Search for the cell housing the specified text and yield its [x, y] center coordinate. 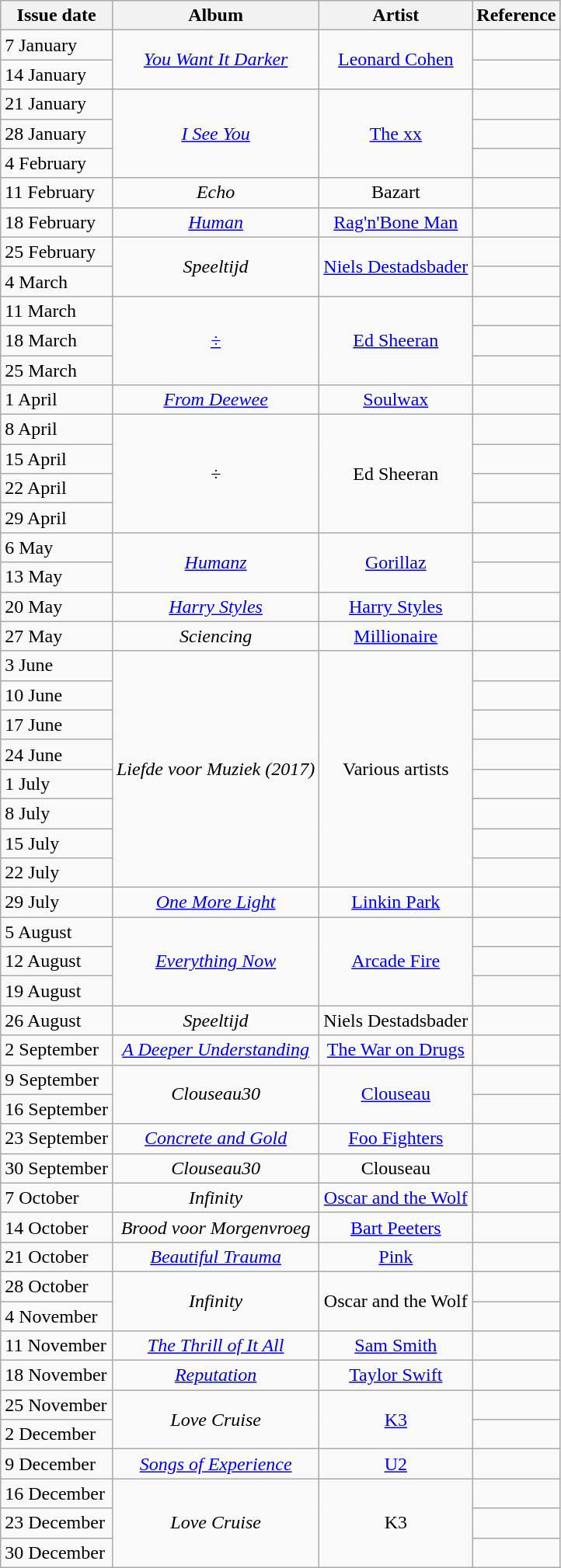
Echo [215, 193]
Brood voor Morgenvroeg [215, 1227]
9 December [57, 1464]
14 October [57, 1227]
15 April [57, 459]
24 June [57, 754]
9 September [57, 1080]
25 November [57, 1405]
16 December [57, 1493]
Sciencing [215, 636]
30 September [57, 1168]
Various artists [396, 769]
Concrete and Gold [215, 1139]
11 March [57, 311]
4 November [57, 1316]
6 May [57, 548]
23 December [57, 1523]
28 October [57, 1286]
29 April [57, 518]
You Want It Darker [215, 60]
The xx [396, 134]
21 January [57, 104]
Soulwax [396, 400]
22 April [57, 488]
13 May [57, 577]
10 June [57, 695]
Reference [516, 16]
11 November [57, 1346]
1 July [57, 784]
21 October [57, 1257]
28 January [57, 134]
11 February [57, 193]
7 January [57, 45]
Millionaire [396, 636]
7 October [57, 1198]
15 July [57, 843]
18 February [57, 222]
27 May [57, 636]
Taylor Swift [396, 1375]
20 May [57, 607]
2 September [57, 1050]
Rag'n'Bone Man [396, 222]
Humanz [215, 562]
Pink [396, 1257]
One More Light [215, 902]
19 August [57, 991]
4 February [57, 163]
Issue date [57, 16]
U2 [396, 1464]
30 December [57, 1552]
Gorillaz [396, 562]
A Deeper Understanding [215, 1050]
Songs of Experience [215, 1464]
From Deewee [215, 400]
2 December [57, 1434]
17 June [57, 725]
Foo Fighters [396, 1139]
25 February [57, 252]
Artist [396, 16]
Everything Now [215, 961]
Beautiful Trauma [215, 1257]
Arcade Fire [396, 961]
Album [215, 16]
5 August [57, 932]
18 November [57, 1375]
25 March [57, 370]
The War on Drugs [396, 1050]
23 September [57, 1139]
Linkin Park [396, 902]
26 August [57, 1020]
Bazart [396, 193]
The Thrill of It All [215, 1346]
1 April [57, 400]
16 September [57, 1109]
Leonard Cohen [396, 60]
I See You [215, 134]
Liefde voor Muziek (2017) [215, 769]
Reputation [215, 1375]
22 July [57, 873]
Bart Peeters [396, 1227]
18 March [57, 340]
8 July [57, 813]
29 July [57, 902]
4 March [57, 281]
Human [215, 222]
Sam Smith [396, 1346]
14 January [57, 75]
3 June [57, 666]
8 April [57, 429]
12 August [57, 961]
